Output the [X, Y] coordinate of the center of the cell containing the given text.  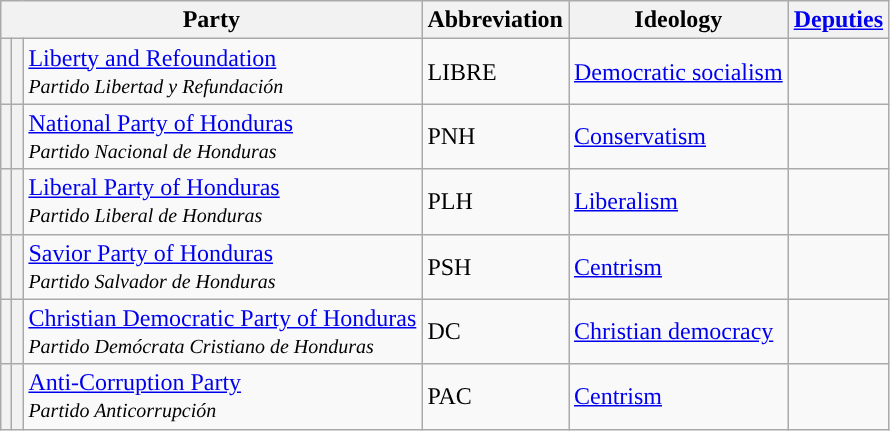
Liberty and RefoundationPartido Libertad y Refundación [222, 72]
PNH [496, 136]
PLH [496, 202]
National Party of HondurasPartido Nacional de Honduras [222, 136]
PSH [496, 266]
Savior Party of HondurasPartido Salvador de Honduras [222, 266]
LIBRE [496, 72]
Liberalism [678, 202]
Ideology [678, 20]
Christian Democratic Party of HondurasPartido Demócrata Cristiano de Honduras [222, 332]
Anti-Corruption PartyPartido Anticorrupción [222, 396]
Conservatism [678, 136]
Deputies [838, 20]
Christian democracy [678, 332]
Democratic socialism [678, 72]
DC [496, 332]
Party [212, 20]
PAC [496, 396]
Abbreviation [496, 20]
Liberal Party of HondurasPartido Liberal de Honduras [222, 202]
